Return (X, Y) of the center of cell containing provided text 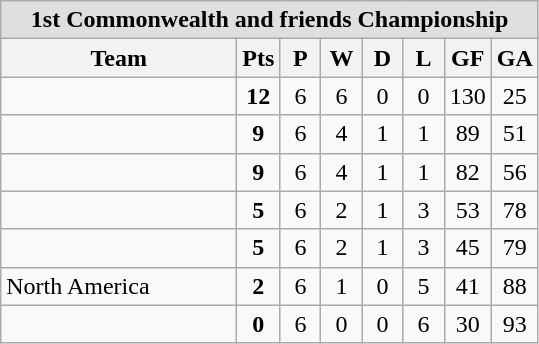
79 (514, 248)
78 (514, 210)
12 (258, 96)
North America (119, 286)
53 (468, 210)
P (300, 58)
88 (514, 286)
30 (468, 324)
1st Commonwealth and friends Championship (270, 20)
GF (468, 58)
51 (514, 134)
D (382, 58)
93 (514, 324)
GA (514, 58)
25 (514, 96)
82 (468, 172)
45 (468, 248)
Pts (258, 58)
W (342, 58)
L (424, 58)
89 (468, 134)
Team (119, 58)
41 (468, 286)
130 (468, 96)
56 (514, 172)
